Capture the cell that displays the provided text and extract its (x, y) central coordinate. 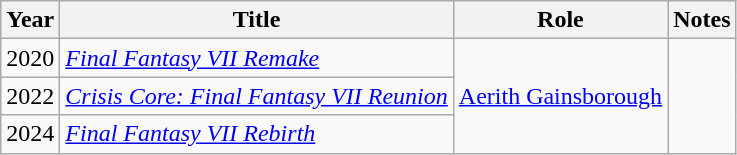
2024 (30, 134)
Final Fantasy VII Rebirth (256, 134)
Final Fantasy VII Remake (256, 58)
Title (256, 20)
Aerith Gainsborough (560, 96)
Role (560, 20)
Year (30, 20)
Crisis Core: Final Fantasy VII Reunion (256, 96)
Notes (702, 20)
2020 (30, 58)
2022 (30, 96)
